Output the (x, y) coordinate of the center of the cell containing the given text.  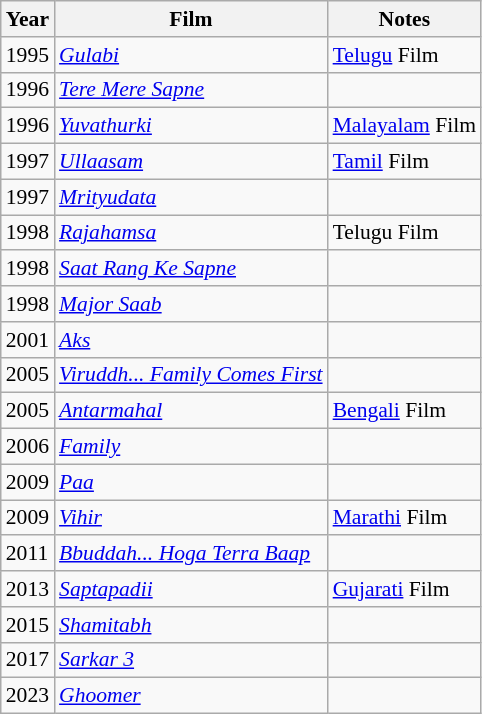
Major Saab (191, 304)
Family (191, 447)
Yuvathurki (191, 126)
2017 (28, 660)
Paa (191, 482)
2011 (28, 554)
2013 (28, 589)
Tamil Film (404, 162)
2015 (28, 625)
Shamitabh (191, 625)
1995 (28, 55)
Year (28, 19)
Ullaasam (191, 162)
Saat Rang Ke Sapne (191, 269)
Viruddh... Family Comes First (191, 375)
Saptapadii (191, 589)
Rajahamsa (191, 233)
Gulabi (191, 55)
Bengali Film (404, 411)
Ghoomer (191, 696)
Mrityudata (191, 197)
Antarmahal (191, 411)
Bbuddah... Hoga Terra Baap (191, 554)
Film (191, 19)
Notes (404, 19)
Gujarati Film (404, 589)
Aks (191, 340)
2023 (28, 696)
Marathi Film (404, 518)
Malayalam Film (404, 126)
2006 (28, 447)
Sarkar 3 (191, 660)
2001 (28, 340)
Vihir (191, 518)
Tere Mere Sapne (191, 90)
